Provide the [X, Y] coordinate of the cell's center where the given text is located.  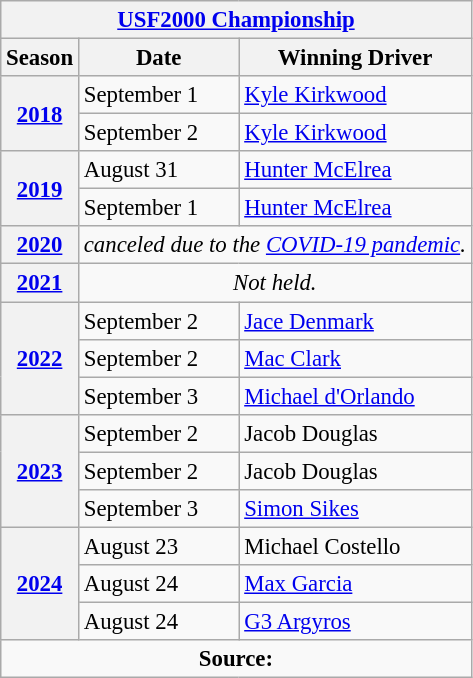
2018 [40, 114]
2023 [40, 470]
2021 [40, 283]
Source: [236, 659]
Not held. [274, 283]
2022 [40, 358]
USF2000 Championship [236, 20]
Michael d'Orlando [355, 396]
Winning Driver [355, 58]
August 23 [158, 546]
Jace Denmark [355, 321]
Date [158, 58]
2024 [40, 584]
2020 [40, 245]
Max Garcia [355, 584]
Michael Costello [355, 546]
Simon Sikes [355, 509]
G3 Argyros [355, 621]
August 31 [158, 170]
2019 [40, 188]
Mac Clark [355, 358]
canceled due to the COVID-19 pandemic. [274, 245]
Season [40, 58]
